For the text-containing cell, return its midpoint in (x, y) coordinate format. 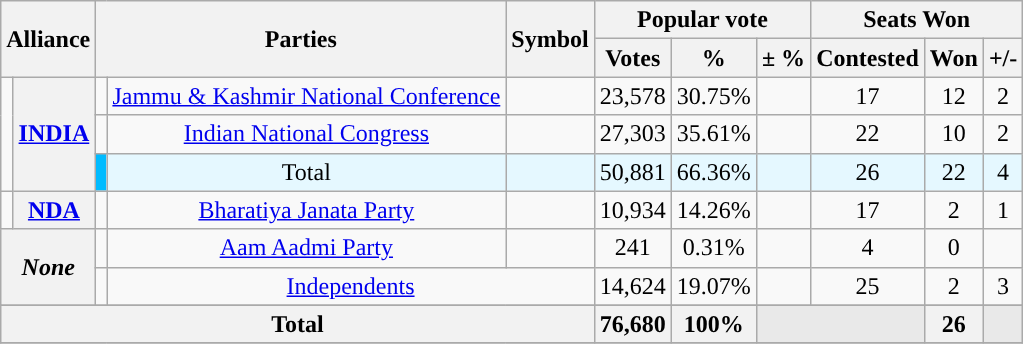
Bharatiya Janata Party (306, 210)
100% (714, 324)
14,624 (632, 286)
50,881 (632, 172)
10 (954, 134)
Indian National Congress (306, 134)
Independents (350, 286)
23,578 (632, 96)
% (714, 58)
+/- (1002, 58)
241 (632, 248)
76,680 (632, 324)
27,303 (632, 134)
30.75% (714, 96)
Votes (632, 58)
Alliance (48, 39)
Aam Aadmi Party (306, 248)
Contested (868, 58)
Seats Won (917, 20)
3 (1002, 286)
None (48, 267)
Jammu & Kashmir National Conference (306, 96)
14.26% (714, 210)
± % (783, 58)
Won (954, 58)
12 (954, 96)
NDA (54, 210)
0.31% (714, 248)
10,934 (632, 210)
35.61% (714, 134)
25 (868, 286)
Popular vote (702, 20)
1 (1002, 210)
INDIA (54, 134)
66.36% (714, 172)
Parties (301, 39)
Symbol (550, 39)
0 (954, 248)
19.07% (714, 286)
